Determine the [x, y] coordinate at the center of the cell enclosing the given text.  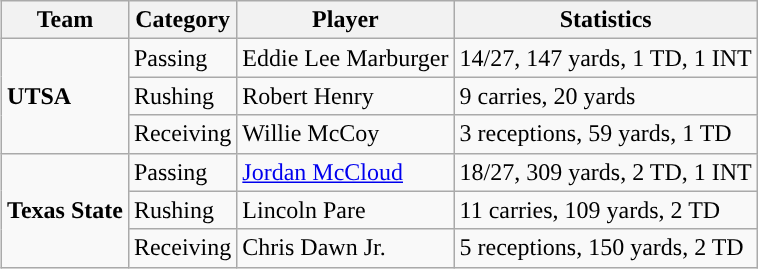
UTSA [66, 96]
11 carries, 109 yards, 2 TD [606, 210]
18/27, 309 yards, 2 TD, 1 INT [606, 172]
Lincoln Pare [346, 210]
Eddie Lee Marburger [346, 58]
Team [66, 20]
Chris Dawn Jr. [346, 248]
Player [346, 20]
Texas State [66, 210]
Category [182, 20]
Willie McCoy [346, 134]
5 receptions, 150 yards, 2 TD [606, 248]
3 receptions, 59 yards, 1 TD [606, 134]
Jordan McCloud [346, 172]
Robert Henry [346, 96]
9 carries, 20 yards [606, 96]
Statistics [606, 20]
14/27, 147 yards, 1 TD, 1 INT [606, 58]
